Capture the cell that displays the provided text and extract its [X, Y] central coordinate. 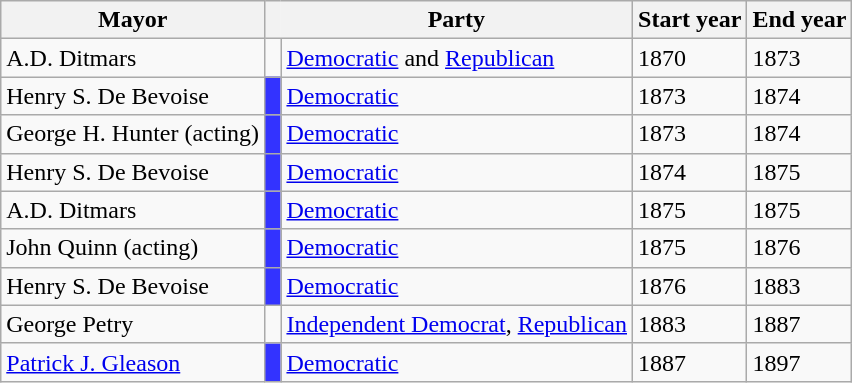
1897 [800, 362]
George H. Hunter (acting) [133, 134]
George Petry [133, 324]
Start year [690, 20]
Patrick J. Gleason [133, 362]
Independent Democrat, Republican [457, 324]
John Quinn (acting) [133, 248]
Democratic and Republican [457, 58]
1870 [690, 58]
End year [800, 20]
Mayor [133, 20]
Party [457, 20]
